Provide the (X, Y) coordinate of the cell's center where the given text is located.  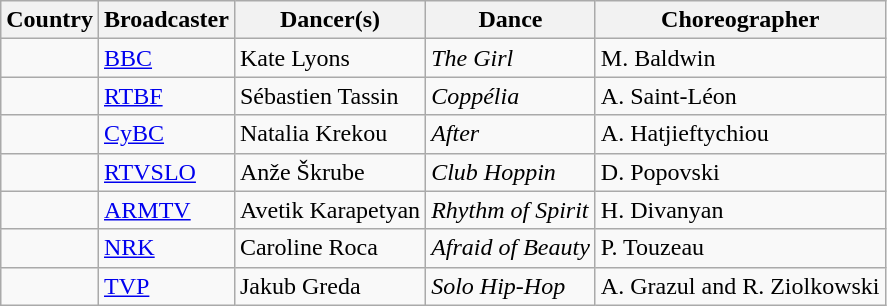
Avetik Karapetyan (330, 210)
Jakub Greda (330, 286)
A. Hatjieftychiou (740, 134)
Country (50, 20)
A. Grazul and R. Ziolkowski (740, 286)
H. Divanyan (740, 210)
Natalia Krekou (330, 134)
RTBF (166, 96)
Anže Škrube (330, 172)
BBC (166, 58)
Solo Hip-Hop (511, 286)
A. Saint-Léon (740, 96)
Rhythm of Spirit (511, 210)
Sébastien Tassin (330, 96)
Club Hoppin (511, 172)
Choreographer (740, 20)
Afraid of Beauty (511, 248)
Coppélia (511, 96)
CyBC (166, 134)
ARMTV (166, 210)
Kate Lyons (330, 58)
TVP (166, 286)
Broadcaster (166, 20)
P. Touzeau (740, 248)
NRK (166, 248)
Dancer(s) (330, 20)
D. Popovski (740, 172)
Dance (511, 20)
The Girl (511, 58)
After (511, 134)
M. Baldwin (740, 58)
Caroline Roca (330, 248)
RTVSLO (166, 172)
